Extract the [x, y] coordinate from the center of the cell holding the provided text.  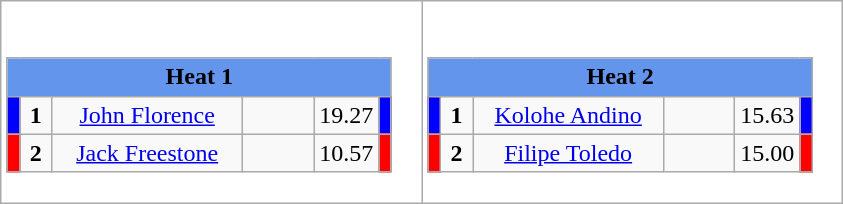
15.00 [768, 153]
Heat 1 1 John Florence 19.27 2 Jack Freestone 10.57 [212, 102]
John Florence [148, 115]
Jack Freestone [148, 153]
Kolohe Andino [568, 115]
Heat 2 1 Kolohe Andino 15.63 2 Filipe Toledo 15.00 [632, 102]
Filipe Toledo [568, 153]
19.27 [346, 115]
Heat 1 [199, 77]
10.57 [346, 153]
Heat 2 [620, 77]
15.63 [768, 115]
